Output the [x, y] coordinate of the center of the cell containing the given text.  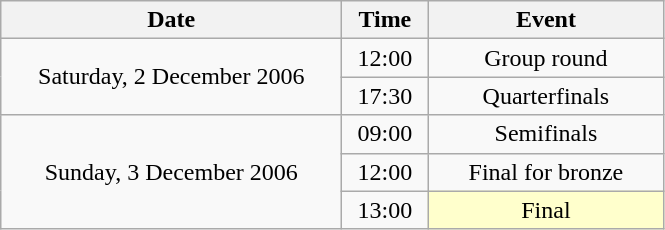
17:30 [385, 96]
09:00 [385, 134]
Event [546, 20]
Semifinals [546, 134]
Group round [546, 58]
Quarterfinals [546, 96]
Time [385, 20]
Date [172, 20]
Sunday, 3 December 2006 [172, 172]
Final [546, 210]
13:00 [385, 210]
Saturday, 2 December 2006 [172, 77]
Final for bronze [546, 172]
